Scan for the cell matching the given text and deliver its (x, y) coordinate at center. 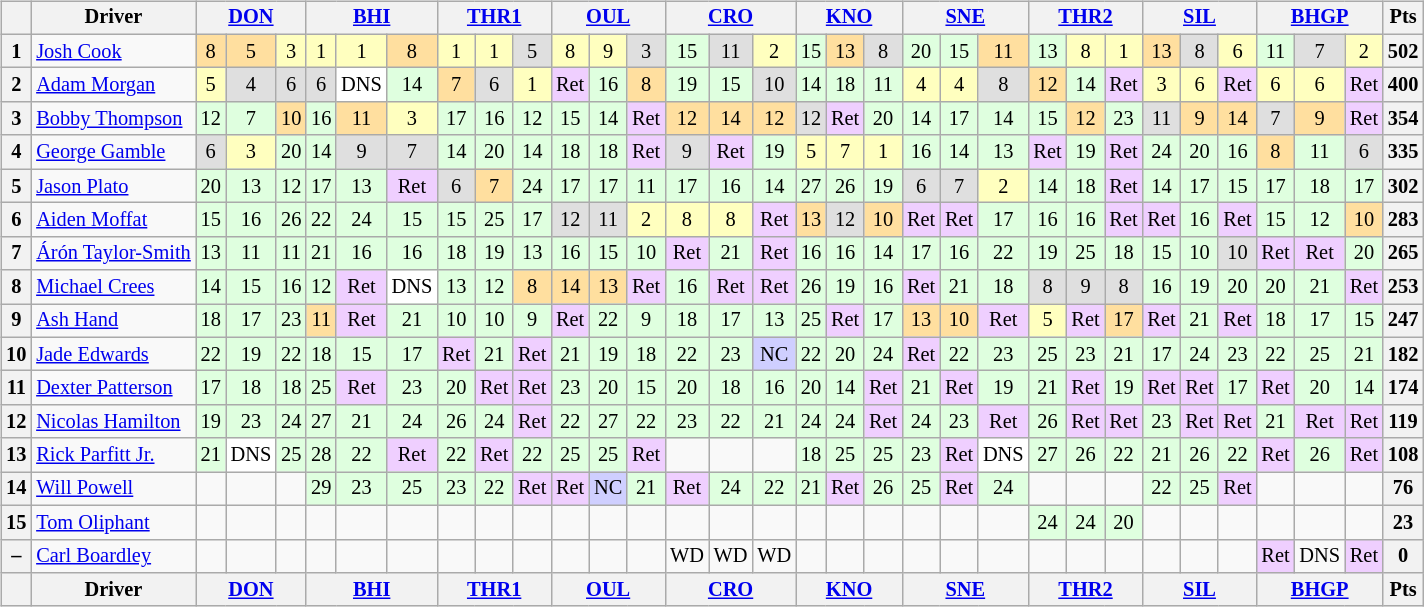
28 (321, 455)
182 (1403, 354)
354 (1403, 119)
Dexter Patterson (113, 388)
119 (1403, 422)
Árón Taylor-Smith (113, 253)
Bobby Thompson (113, 119)
Josh Cook (113, 51)
283 (1403, 220)
174 (1403, 388)
265 (1403, 253)
Adam Morgan (113, 85)
302 (1403, 186)
400 (1403, 85)
0 (1403, 556)
Jason Plato (113, 186)
Rick Parfitt Jr. (113, 455)
335 (1403, 152)
247 (1403, 321)
76 (1403, 489)
502 (1403, 51)
Tom Oliphant (113, 522)
Nicolas Hamilton (113, 422)
– (16, 556)
Carl Boardley (113, 556)
108 (1403, 455)
George Gamble (113, 152)
29 (321, 489)
Michael Crees (113, 287)
Ash Hand (113, 321)
Aiden Moffat (113, 220)
253 (1403, 287)
Jade Edwards (113, 354)
Will Powell (113, 489)
